For the text-containing cell, return its midpoint in [x, y] coordinate format. 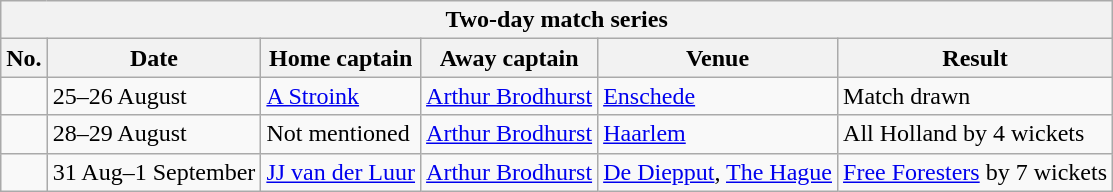
Venue [718, 58]
Haarlem [718, 134]
JJ van der Luur [341, 172]
Date [154, 58]
Home captain [341, 58]
Not mentioned [341, 134]
Two-day match series [557, 20]
Away captain [510, 58]
All Holland by 4 wickets [976, 134]
De Diepput, The Hague [718, 172]
Match drawn [976, 96]
Enschede [718, 96]
A Stroink [341, 96]
25–26 August [154, 96]
Result [976, 58]
No. [24, 58]
28–29 August [154, 134]
31 Aug–1 September [154, 172]
Free Foresters by 7 wickets [976, 172]
